From the cell containing the given text, extract its center point as (X, Y) coordinate. 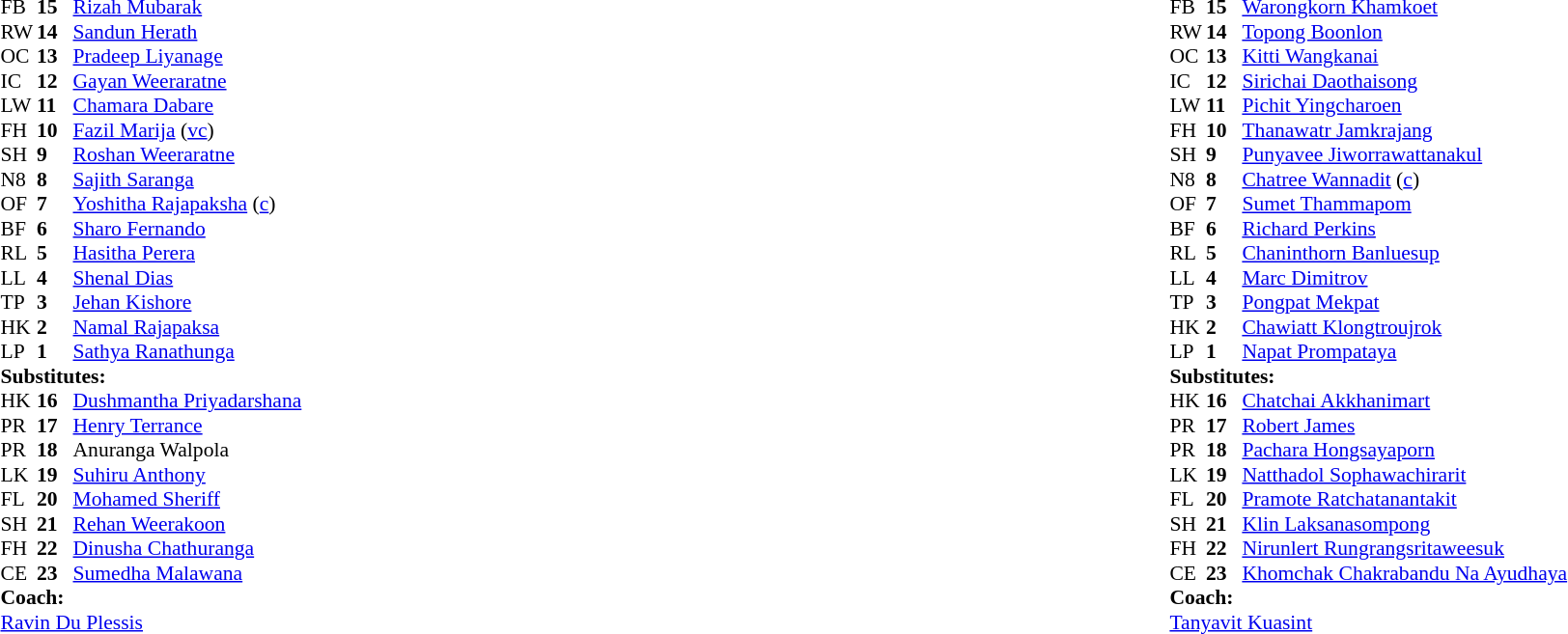
Sandun Herath (187, 32)
Sathya Ranathunga (187, 352)
Sumet Thammapom (1404, 204)
Mohamed Sheriff (187, 499)
Klin Laksanasompong (1404, 524)
Khomchak Chakrabandu Na Ayudhaya (1404, 573)
Pongpat Mekpat (1404, 302)
Topong Boonlon (1404, 32)
Sirichai Daothaisong (1404, 81)
Dushmantha Priyadarshana (187, 400)
Suhiru Anthony (187, 475)
Namal Rajapaksa (187, 327)
Pramote Ratchatanantakit (1404, 499)
Kitti Wangkanai (1404, 57)
Chawiatt Klongtroujrok (1404, 327)
Chatree Wannadit (c) (1404, 179)
Thanawatr Jamkrajang (1404, 130)
Napat Prompataya (1404, 352)
Gayan Weeraratne (187, 81)
Jehan Kishore (187, 302)
Chamara Dabare (187, 105)
Chatchai Akkhanimart (1404, 400)
Pichit Yingcharoen (1404, 105)
Richard Perkins (1404, 229)
Yoshitha Rajapaksha (c) (187, 204)
Fazil Marija (vc) (187, 130)
Hasitha Perera (187, 254)
Pachara Hongsayaporn (1404, 451)
Henry Terrance (187, 426)
Sumedha Malawana (187, 573)
Robert James (1404, 426)
Nirunlert Rungrangsritaweesuk (1404, 549)
Rehan Weerakoon (187, 524)
Shenal Dias (187, 278)
Roshan Weeraratne (187, 155)
Pradeep Liyanage (187, 57)
Marc Dimitrov (1404, 278)
Sharo Fernando (187, 229)
Natthadol Sophawachirarit (1404, 475)
Sajith Saranga (187, 179)
Anuranga Walpola (187, 451)
Dinusha Chathuranga (187, 549)
Punyavee Jiworrawattanakul (1404, 155)
Chaninthorn Banluesup (1404, 254)
